Pinpoint the cell where the given text exists, returning its [x, y] midpoint coordinate. 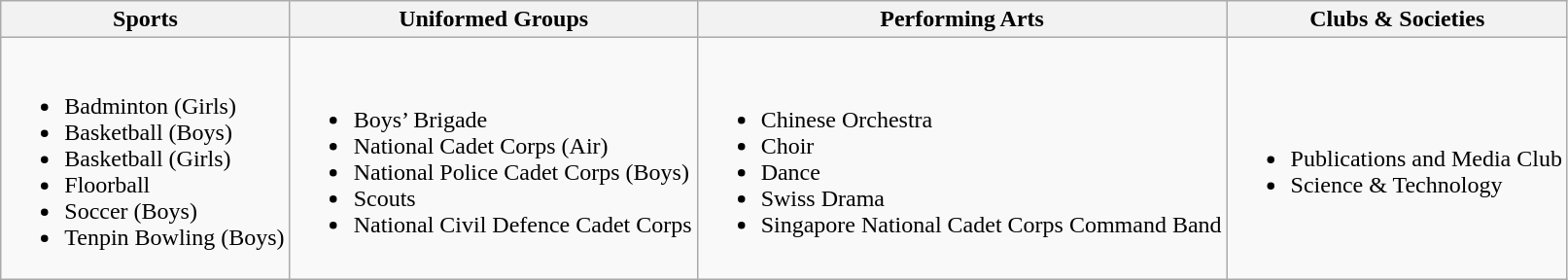
Sports [146, 19]
Chinese OrchestraChoirDanceSwiss DramaSingapore National Cadet Corps Command Band [962, 158]
Publications and Media ClubScience & Technology [1397, 158]
Performing Arts [962, 19]
Badminton (Girls)Basketball (Boys)Basketball (Girls)FloorballSoccer (Boys)Tenpin Bowling (Boys) [146, 158]
Uniformed Groups [494, 19]
Clubs & Societies [1397, 19]
Boys’ BrigadeNational Cadet Corps (Air)National Police Cadet Corps (Boys)ScoutsNational Civil Defence Cadet Corps [494, 158]
